From the cell containing the given text, extract its center point as (x, y) coordinate. 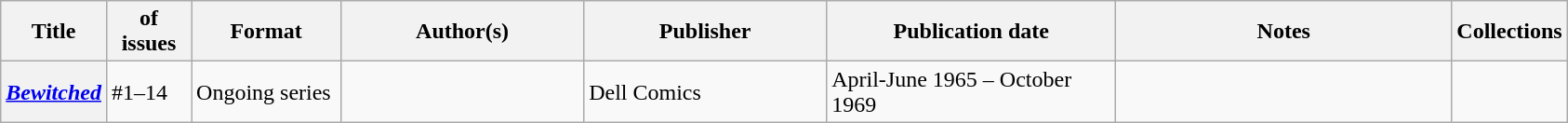
Publication date (971, 32)
Format (266, 32)
Author(s) (463, 32)
Collections (1509, 32)
Publisher (705, 32)
Bewitched (54, 91)
Notes (1283, 32)
of issues (149, 32)
Dell Comics (705, 91)
April-June 1965 – October 1969 (971, 91)
Ongoing series (266, 91)
Title (54, 32)
#1–14 (149, 91)
